Provide the (X, Y) coordinate of the cell's center where the given text is located.  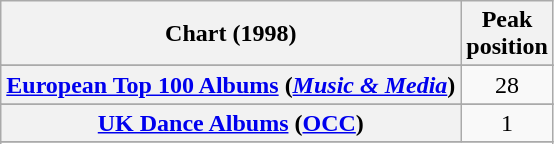
UK Dance Albums (OCC) (231, 123)
European Top 100 Albums (Music & Media) (231, 85)
Peakposition (507, 34)
Chart (1998) (231, 34)
1 (507, 123)
28 (507, 85)
